Return (X, Y) of the center of cell containing provided text 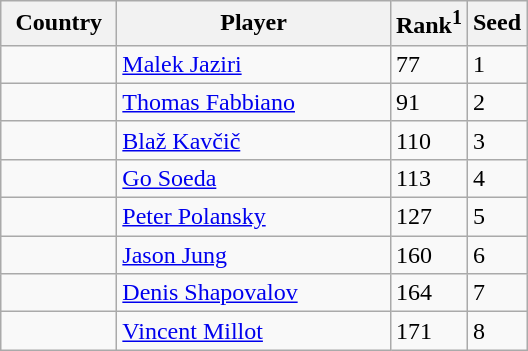
4 (496, 178)
Player (254, 24)
Blaž Kavčič (254, 140)
127 (428, 217)
Peter Polansky (254, 217)
Rank1 (428, 24)
5 (496, 217)
171 (428, 331)
Denis Shapovalov (254, 293)
160 (428, 255)
Jason Jung (254, 255)
8 (496, 331)
91 (428, 102)
6 (496, 255)
77 (428, 64)
1 (496, 64)
7 (496, 293)
164 (428, 293)
Country (59, 24)
Vincent Millot (254, 331)
Seed (496, 24)
Malek Jaziri (254, 64)
3 (496, 140)
110 (428, 140)
Thomas Fabbiano (254, 102)
2 (496, 102)
113 (428, 178)
Go Soeda (254, 178)
